From the cell containing the given text, extract its center point as [x, y] coordinate. 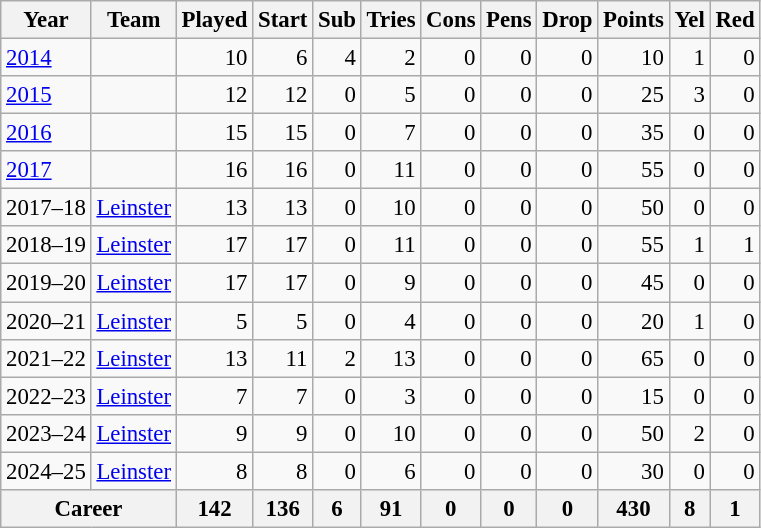
Yel [690, 20]
2015 [46, 95]
45 [634, 283]
Sub [338, 20]
35 [634, 133]
65 [634, 358]
20 [634, 321]
142 [214, 509]
2020–21 [46, 321]
2018–19 [46, 245]
Year [46, 20]
2017 [46, 170]
Pens [509, 20]
2017–18 [46, 208]
91 [391, 509]
Team [134, 20]
Red [735, 20]
2022–23 [46, 396]
25 [634, 95]
Career [89, 509]
Points [634, 20]
2023–24 [46, 433]
136 [283, 509]
Cons [451, 20]
430 [634, 509]
30 [634, 471]
Start [283, 20]
2024–25 [46, 471]
Tries [391, 20]
Drop [568, 20]
Played [214, 20]
2014 [46, 58]
2021–22 [46, 358]
2016 [46, 133]
2019–20 [46, 283]
